Provide the (X, Y) coordinate of the cell's center where the given text is located.  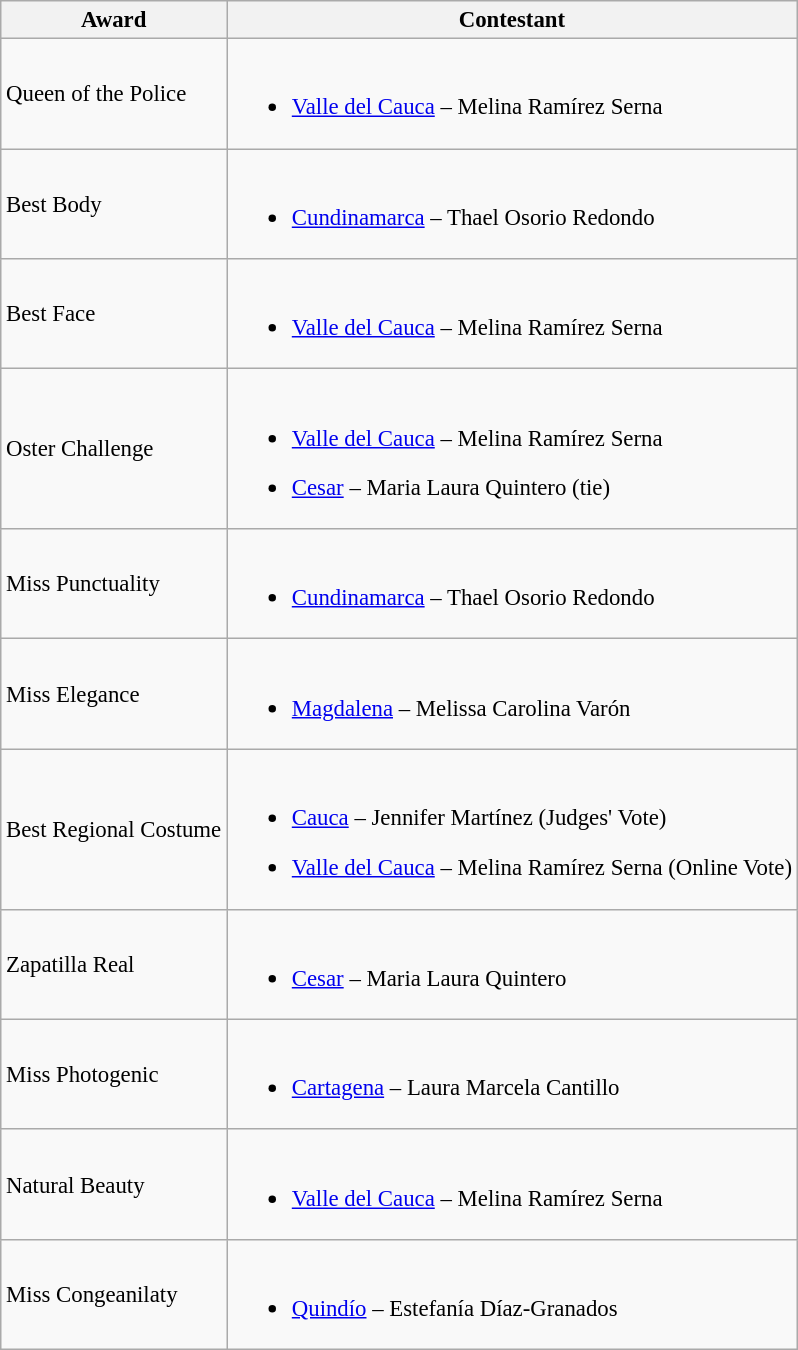
Oster Challenge (114, 449)
Cartagena – Laura Marcela Cantillo (512, 1074)
Miss Elegance (114, 694)
Queen of the Police (114, 94)
Zapatilla Real (114, 964)
Best Face (114, 314)
Miss Congeanilaty (114, 1295)
Best Body (114, 204)
Award (114, 20)
Natural Beauty (114, 1185)
Miss Photogenic (114, 1074)
Best Regional Costume (114, 829)
Quindío – Estefanía Díaz-Granados (512, 1295)
Cauca – Jennifer Martínez (Judges' Vote)Valle del Cauca – Melina Ramírez Serna (Online Vote) (512, 829)
Contestant (512, 20)
Cesar – Maria Laura Quintero (512, 964)
Valle del Cauca – Melina Ramírez SernaCesar – Maria Laura Quintero (tie) (512, 449)
Miss Punctuality (114, 584)
Magdalena – Melissa Carolina Varón (512, 694)
